Determine the [X, Y] coordinate at the center of the cell enclosing the given text.  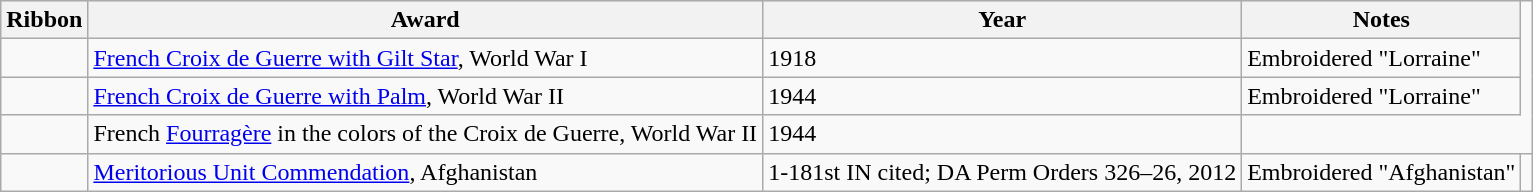
French Fourragère in the colors of the Croix de Guerre, World War II [426, 134]
Ribbon [44, 20]
French Croix de Guerre with Gilt Star, World War I [426, 58]
Notes [1382, 20]
French Croix de Guerre with Palm, World War II [426, 96]
Award [426, 20]
Meritorious Unit Commendation, Afghanistan [426, 172]
1-181st IN cited; DA Perm Orders 326–26, 2012 [1002, 172]
Embroidered "Afghanistan" [1382, 172]
1918 [1002, 58]
Year [1002, 20]
